Locate the cell with the specified text and output its [X, Y] center coordinate. 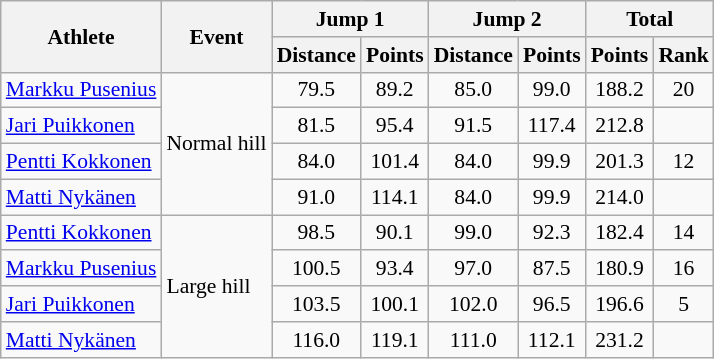
101.4 [395, 162]
201.3 [620, 162]
112.1 [552, 340]
85.0 [474, 90]
90.1 [395, 233]
97.0 [474, 269]
79.5 [316, 90]
231.2 [620, 340]
114.1 [395, 197]
212.8 [620, 126]
Total [650, 19]
Event [216, 36]
119.1 [395, 340]
95.4 [395, 126]
100.5 [316, 269]
196.6 [620, 304]
117.4 [552, 126]
Normal hill [216, 143]
81.5 [316, 126]
Large hill [216, 286]
103.5 [316, 304]
20 [684, 90]
91.5 [474, 126]
111.0 [474, 340]
89.2 [395, 90]
Athlete [82, 36]
87.5 [552, 269]
91.0 [316, 197]
12 [684, 162]
98.5 [316, 233]
Jump 1 [350, 19]
92.3 [552, 233]
16 [684, 269]
93.4 [395, 269]
180.9 [620, 269]
14 [684, 233]
214.0 [620, 197]
100.1 [395, 304]
188.2 [620, 90]
5 [684, 304]
Jump 2 [508, 19]
96.5 [552, 304]
102.0 [474, 304]
Rank [684, 55]
116.0 [316, 340]
182.4 [620, 233]
